Identify which cell holds the provided text, then report its [X, Y] central coordinate. 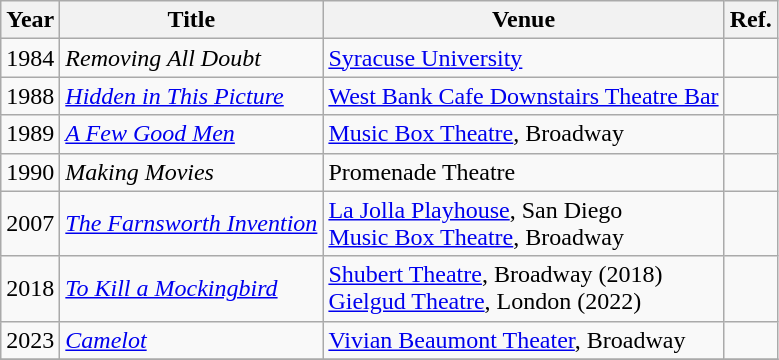
La Jolla Playhouse, San Diego Music Box Theatre, Broadway [524, 224]
Removing All Doubt [192, 58]
2007 [30, 224]
Making Movies [192, 172]
Ref. [750, 20]
West Bank Cafe Downstairs Theatre Bar [524, 96]
1990 [30, 172]
2018 [30, 288]
Promenade Theatre [524, 172]
1984 [30, 58]
To Kill a Mockingbird [192, 288]
Venue [524, 20]
A Few Good Men [192, 134]
Title [192, 20]
Hidden in This Picture [192, 96]
The Farnsworth Invention [192, 224]
2023 [30, 340]
Vivian Beaumont Theater, Broadway [524, 340]
Year [30, 20]
Shubert Theatre, Broadway (2018) Gielgud Theatre, London (2022) [524, 288]
1989 [30, 134]
Syracuse University [524, 58]
Music Box Theatre, Broadway [524, 134]
Camelot [192, 340]
1988 [30, 96]
